Return (x, y) of the center of cell containing provided text 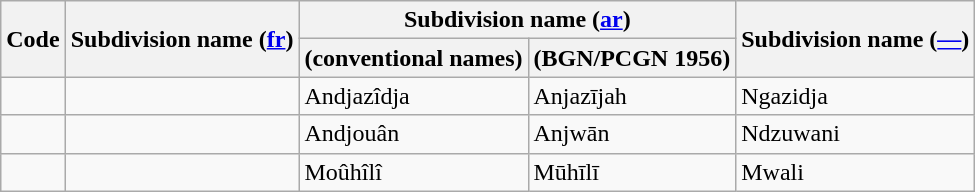
Subdivision name (ar) (518, 20)
Subdivision name (fr) (182, 39)
Andjazîdja (414, 96)
Ndzuwani (856, 134)
(BGN/PCGN 1956) (632, 58)
Anjwān (632, 134)
Subdivision name (—) (856, 39)
Andjouân (414, 134)
Mūhīlī (632, 172)
Anjazījah (632, 96)
Ngazidja (856, 96)
Mwali (856, 172)
(conventional names) (414, 58)
Moûhîlî (414, 172)
Code (33, 39)
